Determine the [x, y] coordinate at the center of the cell enclosing the given text.  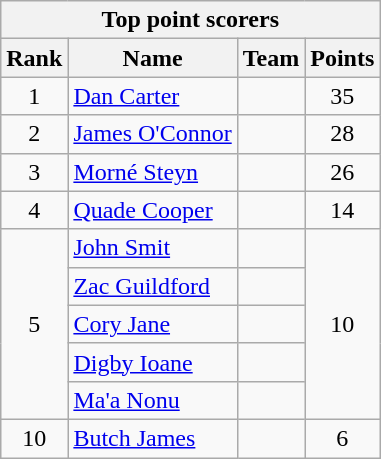
Cory Jane [152, 324]
Ma'a Nonu [152, 400]
1 [34, 96]
5 [34, 324]
Digby Ioane [152, 362]
John Smit [152, 248]
4 [34, 210]
2 [34, 134]
Points [342, 58]
Name [152, 58]
Butch James [152, 438]
Zac Guildford [152, 286]
Team [271, 58]
Rank [34, 58]
3 [34, 172]
Morné Steyn [152, 172]
Dan Carter [152, 96]
14 [342, 210]
James O'Connor [152, 134]
35 [342, 96]
28 [342, 134]
Quade Cooper [152, 210]
26 [342, 172]
Top point scorers [190, 20]
6 [342, 438]
